Return (X, Y) of the center of cell containing provided text 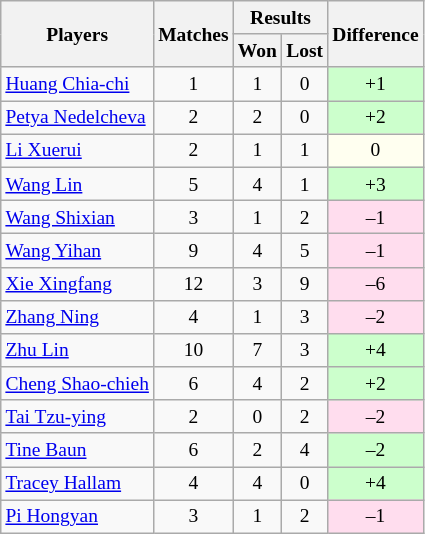
Wang Shixian (78, 216)
Wang Lin (78, 184)
Difference (376, 34)
–6 (376, 284)
Tracey Hallam (78, 484)
Xie Xingfang (78, 284)
Li Xuerui (78, 150)
Results (280, 18)
Pi Hongyan (78, 516)
Won (257, 50)
Lost (305, 50)
Huang Chia-chi (78, 84)
7 (257, 350)
Petya Nedelcheva (78, 118)
Cheng Shao-chieh (78, 384)
Matches (194, 34)
Wang Yihan (78, 250)
10 (194, 350)
12 (194, 284)
Tine Baun (78, 450)
Players (78, 34)
Tai Tzu-ying (78, 416)
Zhu Lin (78, 350)
Zhang Ning (78, 316)
+3 (376, 184)
+1 (376, 84)
